Search for the cell housing the specified text and yield its (x, y) center coordinate. 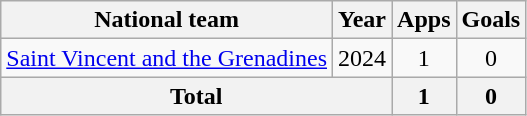
National team (167, 20)
Goals (491, 20)
Total (196, 96)
Year (362, 20)
Saint Vincent and the Grenadines (167, 58)
2024 (362, 58)
Apps (424, 20)
